Determine the [X, Y] coordinate at the center of the cell enclosing the given text.  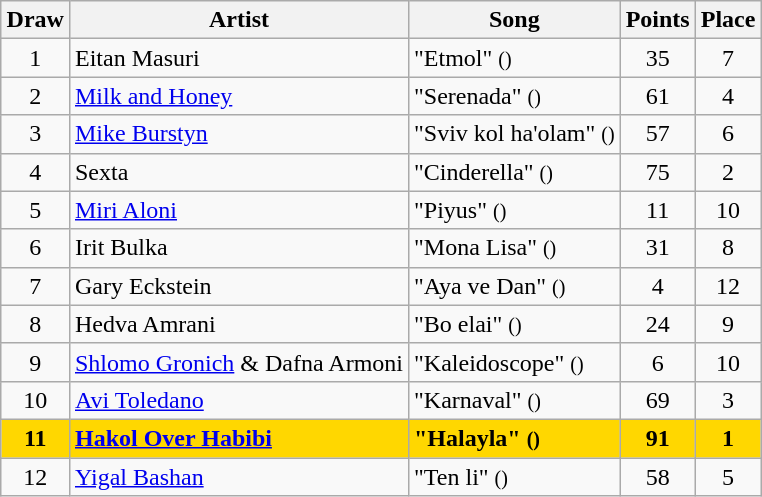
"Karnaval" () [514, 400]
Yigal Bashan [238, 477]
35 [658, 58]
61 [658, 96]
57 [658, 134]
31 [658, 248]
"Piyus" () [514, 210]
Shlomo Gronich & Dafna Armoni [238, 362]
Song [514, 20]
"Cinderella" () [514, 172]
Place [728, 20]
Milk and Honey [238, 96]
Eitan Masuri [238, 58]
69 [658, 400]
Mike Burstyn [238, 134]
"Aya ve Dan" () [514, 286]
"Sviv kol ha'olam" () [514, 134]
91 [658, 438]
"Etmol" () [514, 58]
"Serenada" () [514, 96]
Gary Eckstein [238, 286]
Hakol Over Habibi [238, 438]
"Halayla" () [514, 438]
24 [658, 324]
Irit Bulka [238, 248]
Hedva Amrani [238, 324]
58 [658, 477]
"Ten li" () [514, 477]
"Mona Lisa" () [514, 248]
Draw [35, 20]
"Kaleidoscope" () [514, 362]
Artist [238, 20]
75 [658, 172]
Sexta [238, 172]
Points [658, 20]
Avi Toledano [238, 400]
Miri Aloni [238, 210]
"Bo elai" () [514, 324]
